Search for the cell housing the specified text and yield its [X, Y] center coordinate. 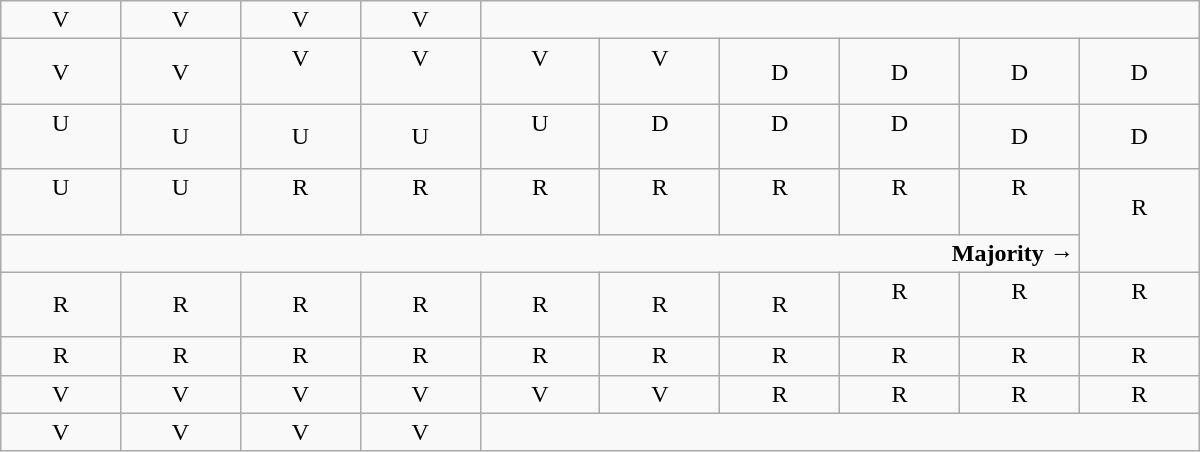
Majority → [540, 253]
